Search for the cell housing the specified text and yield its (X, Y) center coordinate. 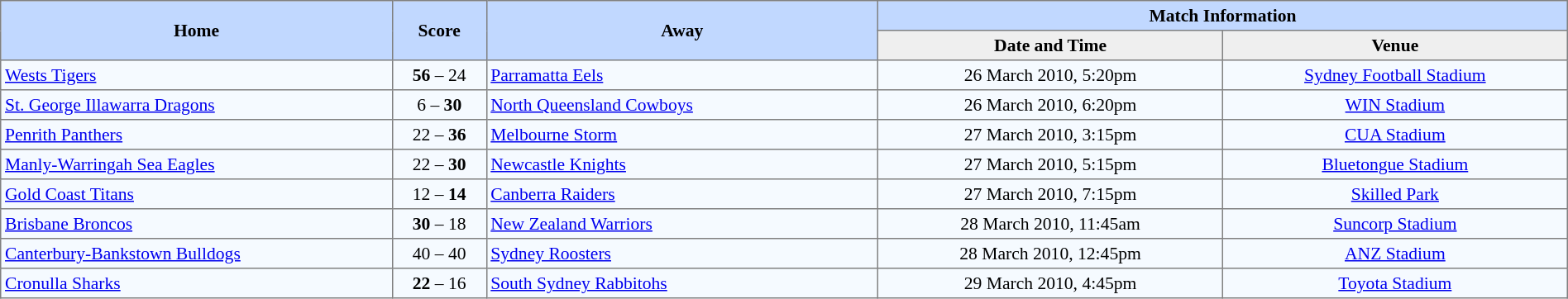
27 March 2010, 5:15pm (1050, 164)
12 – 14 (439, 194)
Away (682, 31)
26 March 2010, 5:20pm (1050, 75)
Newcastle Knights (682, 164)
27 March 2010, 3:15pm (1050, 135)
CUA Stadium (1394, 135)
Wests Tigers (197, 75)
40 – 40 (439, 254)
Score (439, 31)
Suncorp Stadium (1394, 224)
Manly-Warringah Sea Eagles (197, 164)
Canberra Raiders (682, 194)
New Zealand Warriors (682, 224)
North Queensland Cowboys (682, 105)
Venue (1394, 45)
6 – 30 (439, 105)
26 March 2010, 6:20pm (1050, 105)
ANZ Stadium (1394, 254)
WIN Stadium (1394, 105)
Home (197, 31)
Match Information (1223, 16)
St. George Illawarra Dragons (197, 105)
29 March 2010, 4:45pm (1050, 283)
Penrith Panthers (197, 135)
Skilled Park (1394, 194)
Bluetongue Stadium (1394, 164)
Cronulla Sharks (197, 283)
Parramatta Eels (682, 75)
22 – 36 (439, 135)
28 March 2010, 11:45am (1050, 224)
27 March 2010, 7:15pm (1050, 194)
56 – 24 (439, 75)
28 March 2010, 12:45pm (1050, 254)
Toyota Stadium (1394, 283)
Brisbane Broncos (197, 224)
Sydney Football Stadium (1394, 75)
22 – 16 (439, 283)
Sydney Roosters (682, 254)
Canterbury-Bankstown Bulldogs (197, 254)
22 – 30 (439, 164)
Melbourne Storm (682, 135)
Date and Time (1050, 45)
South Sydney Rabbitohs (682, 283)
30 – 18 (439, 224)
Gold Coast Titans (197, 194)
